Locate the cell with the specified text and output its [X, Y] center coordinate. 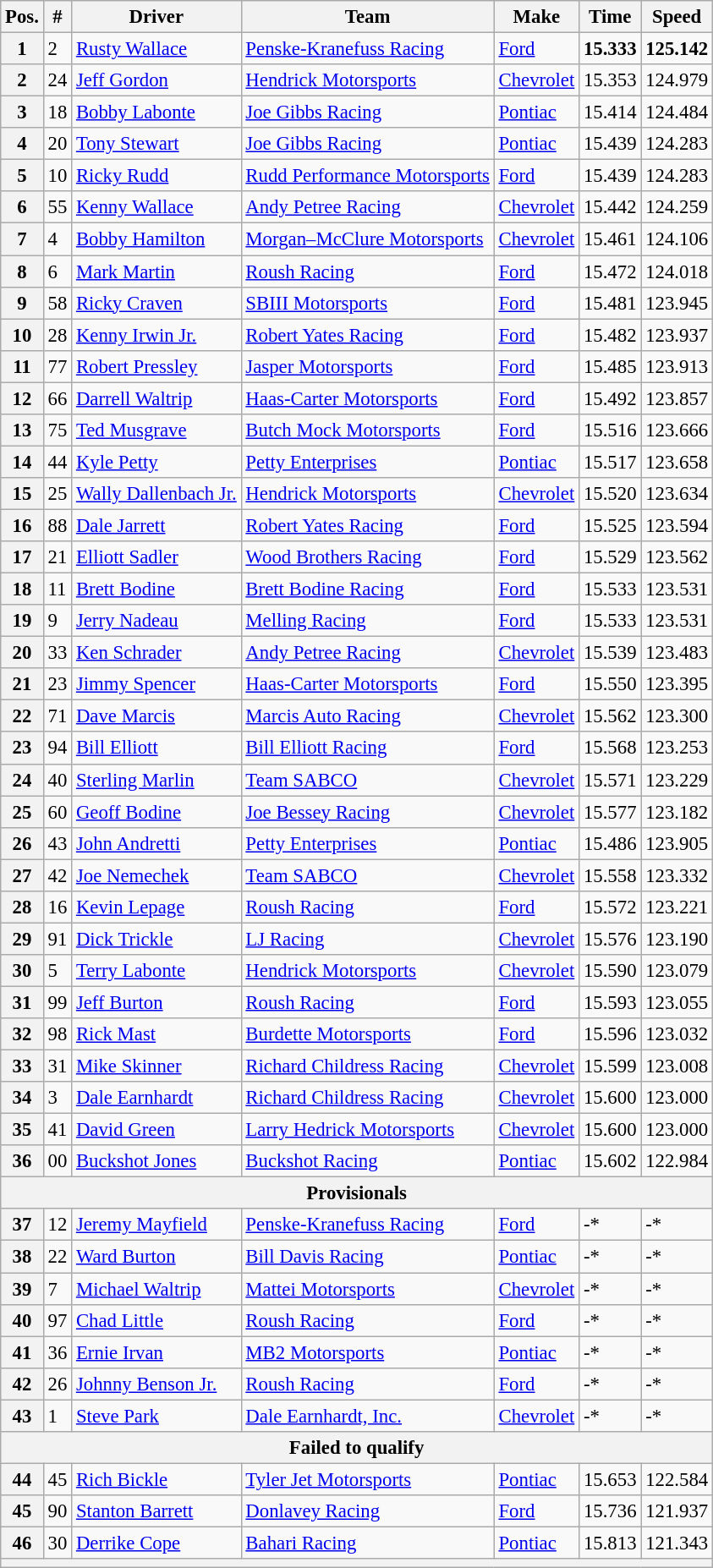
Tyler Jet Motorsports [367, 1479]
Speed [677, 17]
Brett Bodine Racing [367, 589]
123.055 [677, 1002]
Jimmy Spencer [156, 684]
75 [58, 430]
15.525 [611, 525]
Joe Nemechek [156, 875]
Kevin Lepage [156, 907]
15.577 [611, 812]
123.300 [677, 716]
Sterling Marlin [156, 780]
15.576 [611, 939]
99 [58, 1002]
19 [22, 621]
123.857 [677, 398]
66 [58, 398]
91 [58, 939]
15.550 [611, 684]
Elliott Sadler [156, 557]
Morgan–McClure Motorsports [367, 239]
Buckshot Racing [367, 1161]
37 [22, 1225]
15.602 [611, 1161]
15.736 [611, 1511]
46 [22, 1543]
15.568 [611, 748]
123.483 [677, 653]
15.653 [611, 1479]
Bill Elliott [156, 748]
Ward Burton [156, 1257]
15.485 [611, 366]
Jeff Gordon [156, 80]
SBIII Motorsports [367, 303]
15.442 [611, 207]
Brett Bodine [156, 589]
14 [22, 462]
Jeff Burton [156, 1002]
LJ Racing [367, 939]
David Green [156, 1130]
8 [22, 271]
13 [22, 430]
124.979 [677, 80]
Kyle Petty [156, 462]
15.520 [611, 494]
15.414 [611, 112]
Steve Park [156, 1416]
124.259 [677, 207]
Stanton Barrett [156, 1511]
Kenny Wallace [156, 207]
122.584 [677, 1479]
Jerry Nadeau [156, 621]
Team [367, 17]
15.529 [611, 557]
123.221 [677, 907]
15.596 [611, 1034]
Wood Brothers Racing [367, 557]
Ricky Craven [156, 303]
123.945 [677, 303]
Buckshot Jones [156, 1161]
77 [58, 366]
15.558 [611, 875]
Dick Trickle [156, 939]
Darrell Waltrip [156, 398]
123.008 [677, 1066]
Ted Musgrave [156, 430]
Make [536, 17]
123.079 [677, 971]
15.333 [611, 49]
123.594 [677, 525]
Jeremy Mayfield [156, 1225]
15.492 [611, 398]
123.190 [677, 939]
Ricky Rudd [156, 176]
15.539 [611, 653]
15.593 [611, 1002]
15.599 [611, 1066]
35 [22, 1130]
121.937 [677, 1511]
Ernie Irvan [156, 1352]
124.484 [677, 112]
15.486 [611, 843]
123.658 [677, 462]
Rusty Wallace [156, 49]
Donlavey Racing [367, 1511]
123.253 [677, 748]
Terry Labonte [156, 971]
15.353 [611, 80]
Rich Bickle [156, 1479]
Derrike Cope [156, 1543]
55 [58, 207]
123.332 [677, 875]
15.472 [611, 271]
Butch Mock Motorsports [367, 430]
121.343 [677, 1543]
Dale Earnhardt [156, 1098]
15.572 [611, 907]
123.032 [677, 1034]
Marcis Auto Racing [367, 716]
MB2 Motorsports [367, 1352]
98 [58, 1034]
123.229 [677, 780]
60 [58, 812]
Burdette Motorsports [367, 1034]
Mattei Motorsports [367, 1289]
John Andretti [156, 843]
Wally Dallenbach Jr. [156, 494]
97 [58, 1320]
Bahari Racing [367, 1543]
Bill Elliott Racing [367, 748]
15.813 [611, 1543]
00 [58, 1161]
Time [611, 17]
29 [22, 939]
Mike Skinner [156, 1066]
123.666 [677, 430]
Dale Earnhardt, Inc. [367, 1416]
Melling Racing [367, 621]
123.937 [677, 335]
123.913 [677, 366]
Michael Waltrip [156, 1289]
122.984 [677, 1161]
Chad Little [156, 1320]
124.018 [677, 271]
Bobby Hamilton [156, 239]
Failed to qualify [357, 1448]
Bobby Labonte [156, 112]
Pos. [22, 17]
Geoff Bodine [156, 812]
123.905 [677, 843]
15.461 [611, 239]
Ken Schrader [156, 653]
15.590 [611, 971]
Joe Bessey Racing [367, 812]
Driver [156, 17]
Provisionals [357, 1193]
32 [22, 1034]
123.634 [677, 494]
Tony Stewart [156, 144]
94 [58, 748]
15.516 [611, 430]
123.395 [677, 684]
# [58, 17]
15.562 [611, 716]
Bill Davis Racing [367, 1257]
15 [22, 494]
15.482 [611, 335]
Jasper Motorsports [367, 366]
123.562 [677, 557]
58 [58, 303]
123.182 [677, 812]
Mark Martin [156, 271]
Robert Pressley [156, 366]
15.571 [611, 780]
17 [22, 557]
125.142 [677, 49]
Johnny Benson Jr. [156, 1384]
Kenny Irwin Jr. [156, 335]
71 [58, 716]
38 [22, 1257]
15.481 [611, 303]
15.517 [611, 462]
39 [22, 1289]
124.106 [677, 239]
Larry Hedrick Motorsports [367, 1130]
Rick Mast [156, 1034]
Dale Jarrett [156, 525]
34 [22, 1098]
27 [22, 875]
Dave Marcis [156, 716]
Rudd Performance Motorsports [367, 176]
90 [58, 1511]
88 [58, 525]
